For the text-containing cell, return its midpoint in (x, y) coordinate format. 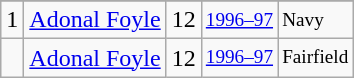
1 (12, 20)
Navy (316, 20)
Fairfield (316, 58)
